Output the [x, y] coordinate of the center of the cell containing the given text.  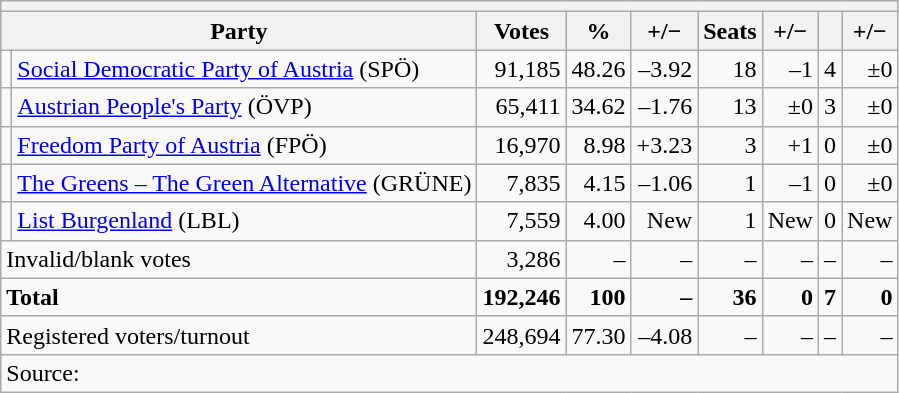
8.98 [598, 145]
–4.08 [664, 335]
48.26 [598, 69]
7,835 [522, 183]
Seats [730, 31]
Total [239, 297]
–1.76 [664, 107]
4.00 [598, 221]
Votes [522, 31]
7,559 [522, 221]
13 [730, 107]
Party [239, 31]
Invalid/blank votes [239, 259]
–3.92 [664, 69]
+3.23 [664, 145]
65,411 [522, 107]
+1 [790, 145]
Social Democratic Party of Austria (SPÖ) [244, 69]
36 [730, 297]
34.62 [598, 107]
Registered voters/turnout [239, 335]
192,246 [522, 297]
Source: [450, 373]
77.30 [598, 335]
4 [830, 69]
3,286 [522, 259]
18 [730, 69]
Freedom Party of Austria (FPÖ) [244, 145]
–1.06 [664, 183]
4.15 [598, 183]
List Burgenland (LBL) [244, 221]
Austrian People's Party (ÖVP) [244, 107]
16,970 [522, 145]
100 [598, 297]
248,694 [522, 335]
7 [830, 297]
% [598, 31]
91,185 [522, 69]
The Greens – The Green Alternative (GRÜNE) [244, 183]
